Identify which cell holds the provided text, then report its [X, Y] central coordinate. 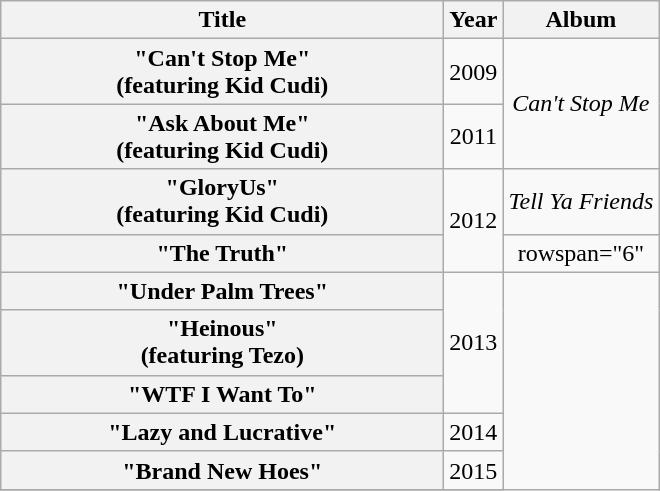
"Ask About Me"(featuring Kid Cudi) [222, 136]
Year [474, 20]
2014 [474, 432]
rowspan="6" [581, 253]
2015 [474, 470]
"WTF I Want To" [222, 394]
Title [222, 20]
"Brand New Hoes" [222, 470]
"GloryUs"(featuring Kid Cudi) [222, 202]
"Under Palm Trees" [222, 291]
Tell Ya Friends [581, 202]
2012 [474, 220]
Can't Stop Me [581, 104]
2009 [474, 72]
"Lazy and Lucrative" [222, 432]
"Can't Stop Me"(featuring Kid Cudi) [222, 72]
Album [581, 20]
2013 [474, 342]
"Heinous"(featuring Tezo) [222, 342]
2011 [474, 136]
"The Truth" [222, 253]
